Identify which cell holds the provided text, then report its (X, Y) central coordinate. 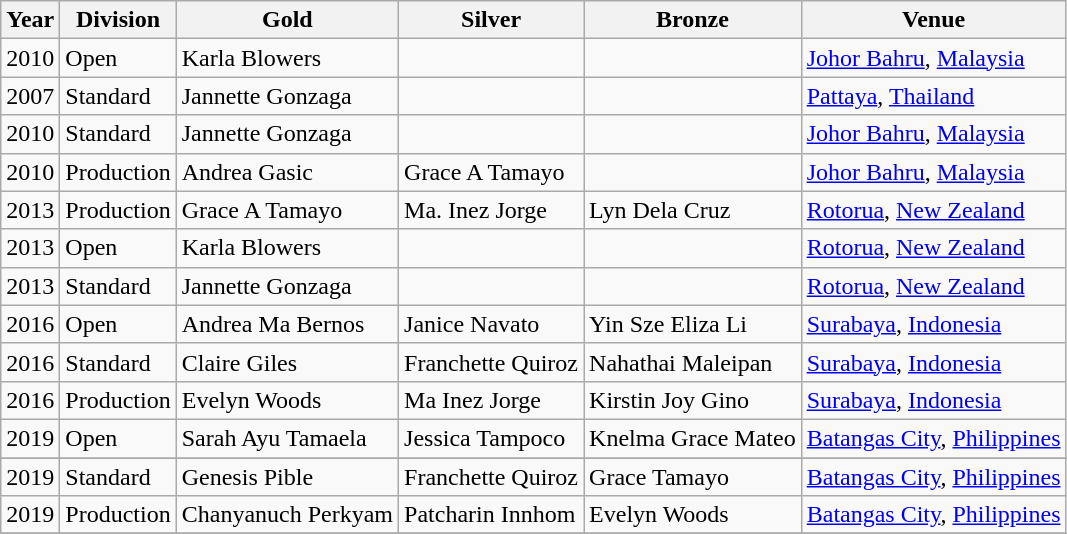
Grace Tamayo (693, 477)
Patcharin Innhom (492, 515)
Genesis Pible (287, 477)
Andrea Gasic (287, 172)
Jessica Tampoco (492, 438)
Year (30, 20)
Division (118, 20)
Silver (492, 20)
Pattaya, Thailand (934, 96)
Chanyanuch Perkyam (287, 515)
Bronze (693, 20)
2007 (30, 96)
Sarah Ayu Tamaela (287, 438)
Andrea Ma Bernos (287, 324)
Kirstin Joy Gino (693, 400)
Nahathai Maleipan (693, 362)
Lyn Dela Cruz (693, 210)
Janice Navato (492, 324)
Ma Inez Jorge (492, 400)
Venue (934, 20)
Yin Sze Eliza Li (693, 324)
Claire Giles (287, 362)
Knelma Grace Mateo (693, 438)
Gold (287, 20)
Ma. Inez Jorge (492, 210)
